Find where the given text appears and provide that cell's center as [x, y] coordinate. 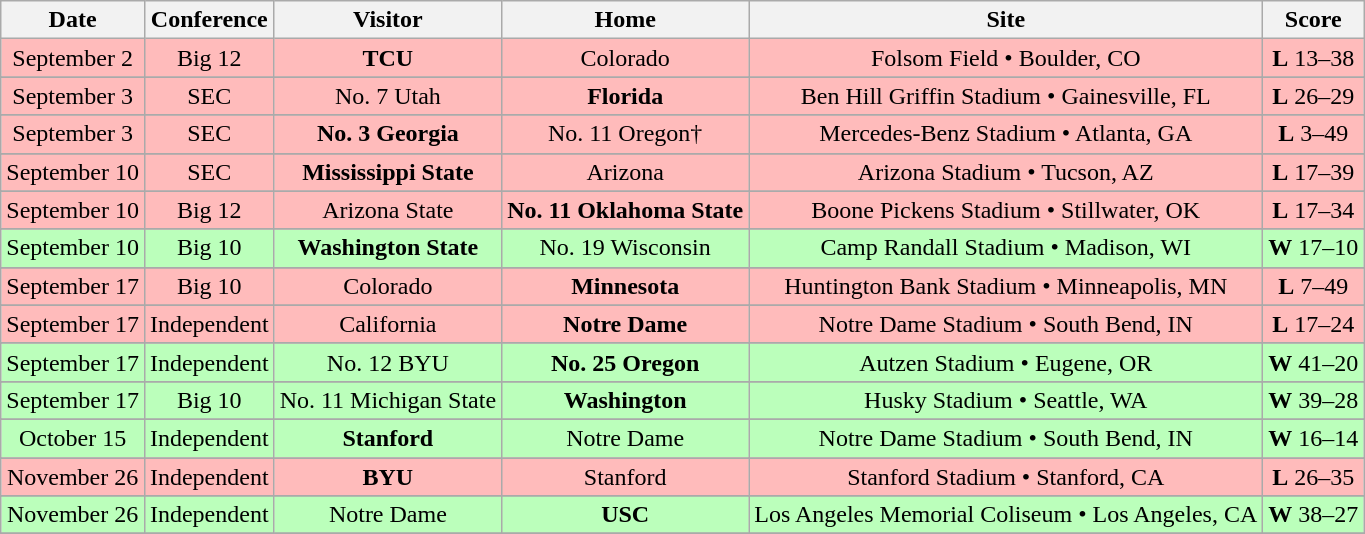
L 17–39 [1314, 172]
Minnesota [626, 286]
California [388, 324]
W 38–27 [1314, 515]
No. 19 Wisconsin [626, 248]
W 39–28 [1314, 400]
September 2 [73, 58]
L 17–34 [1314, 210]
L 17–24 [1314, 324]
October 15 [73, 438]
Site [1006, 20]
No. 7 Utah [388, 96]
No. 11 Oklahoma State [626, 210]
Arizona [626, 172]
Florida [626, 96]
Camp Randall Stadium • Madison, WI [1006, 248]
Visitor [388, 20]
Score [1314, 20]
BYU [388, 477]
Husky Stadium • Seattle, WA [1006, 400]
TCU [388, 58]
L 13–38 [1314, 58]
Conference [209, 20]
L 26–35 [1314, 477]
Mercedes-Benz Stadium • Atlanta, GA [1006, 134]
L 7–49 [1314, 286]
Huntington Bank Stadium • Minneapolis, MN [1006, 286]
Ben Hill Griffin Stadium • Gainesville, FL [1006, 96]
Autzen Stadium • Eugene, OR [1006, 362]
Arizona State [388, 210]
No. 3 Georgia [388, 134]
Date [73, 20]
No. 12 BYU [388, 362]
Home [626, 20]
L 26–29 [1314, 96]
Folsom Field • Boulder, CO [1006, 58]
W 17–10 [1314, 248]
W 16–14 [1314, 438]
W 41–20 [1314, 362]
Los Angeles Memorial Coliseum • Los Angeles, CA [1006, 515]
Mississippi State [388, 172]
No. 11 Oregon† [626, 134]
No. 25 Oregon [626, 362]
L 3–49 [1314, 134]
USC [626, 515]
No. 11 Michigan State [388, 400]
Stanford Stadium • Stanford, CA [1006, 477]
Washington State [388, 248]
Washington [626, 400]
Arizona Stadium • Tucson, AZ [1006, 172]
Boone Pickens Stadium • Stillwater, OK [1006, 210]
